Extract the (x, y) coordinate from the center of the cell holding the provided text.  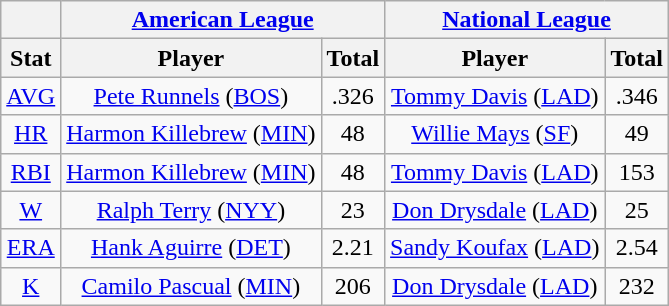
.346 (637, 96)
Stat (31, 58)
2.21 (353, 248)
Willie Mays (SF) (495, 134)
206 (353, 286)
National League (527, 20)
ERA (31, 248)
RBI (31, 172)
Ralph Terry (NYY) (191, 210)
23 (353, 210)
49 (637, 134)
153 (637, 172)
HR (31, 134)
AVG (31, 96)
American League (223, 20)
Pete Runnels (BOS) (191, 96)
W (31, 210)
K (31, 286)
Sandy Koufax (LAD) (495, 248)
Hank Aguirre (DET) (191, 248)
25 (637, 210)
2.54 (637, 248)
.326 (353, 96)
232 (637, 286)
Camilo Pascual (MIN) (191, 286)
